Scan for the cell matching the given text and deliver its (x, y) coordinate at center. 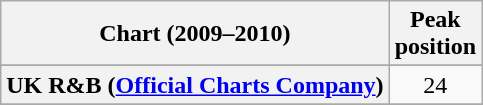
Peakposition (435, 34)
24 (435, 85)
Chart (2009–2010) (195, 34)
UK R&B (Official Charts Company) (195, 85)
